Find where the given text appears and provide that cell's center as [X, Y] coordinate. 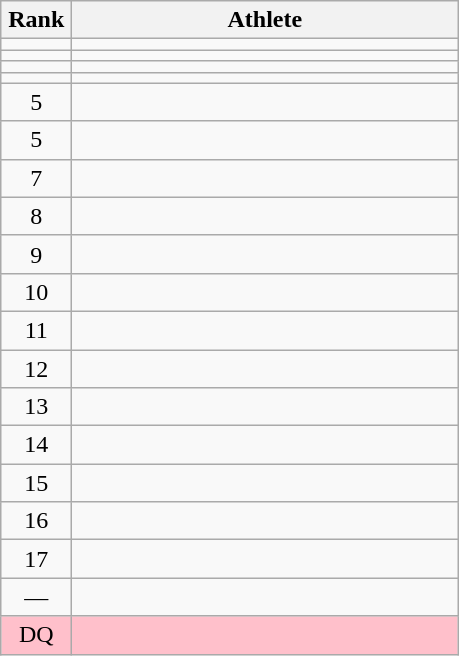
15 [36, 483]
14 [36, 445]
9 [36, 254]
13 [36, 407]
Athlete [265, 20]
11 [36, 330]
12 [36, 369]
DQ [36, 635]
17 [36, 559]
Rank [36, 20]
16 [36, 521]
8 [36, 216]
— [36, 597]
10 [36, 292]
7 [36, 178]
